From the cell containing the given text, extract its center point as (x, y) coordinate. 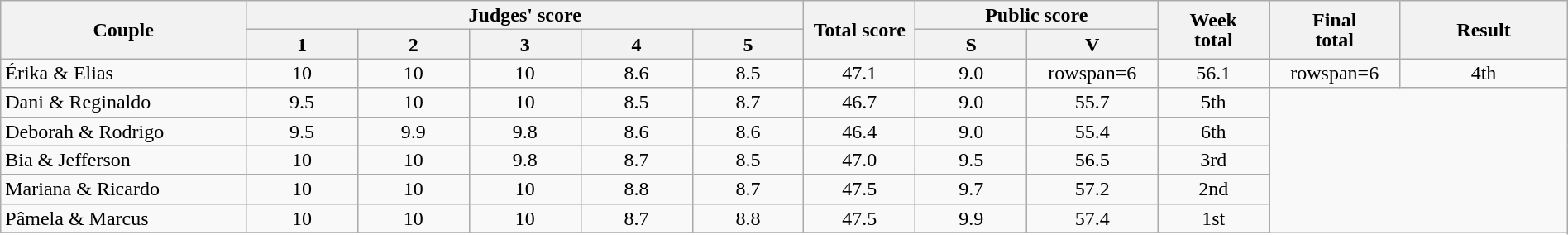
4 (637, 45)
Deborah & Rodrigo (124, 131)
1st (1214, 218)
V (1092, 45)
2nd (1214, 189)
Judges' score (525, 15)
46.4 (860, 131)
Total score (860, 30)
5 (748, 45)
S (971, 45)
2 (414, 45)
Dani & Reginaldo (124, 103)
56.5 (1092, 161)
47.0 (860, 161)
Finaltotal (1335, 30)
Bia & Jefferson (124, 161)
1 (303, 45)
9.7 (971, 189)
Pâmela & Marcus (124, 218)
Mariana & Ricardo (124, 189)
55.7 (1092, 103)
55.4 (1092, 131)
Érika & Elias (124, 73)
46.7 (860, 103)
Weektotal (1214, 30)
Public score (1037, 15)
3 (524, 45)
5th (1214, 103)
4th (1484, 73)
47.1 (860, 73)
57.4 (1092, 218)
56.1 (1214, 73)
57.2 (1092, 189)
Couple (124, 30)
Result (1484, 30)
3rd (1214, 161)
6th (1214, 131)
